From the cell containing the given text, extract its center point as (x, y) coordinate. 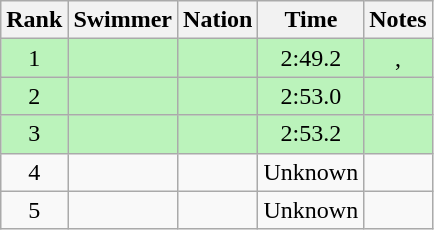
Time (311, 20)
2:53.2 (311, 134)
3 (34, 134)
Notes (398, 20)
4 (34, 172)
Nation (218, 20)
1 (34, 58)
5 (34, 210)
Swimmer (123, 20)
2:53.0 (311, 96)
Rank (34, 20)
2 (34, 96)
, (398, 58)
2:49.2 (311, 58)
